From the cell containing the given text, extract its center point as (x, y) coordinate. 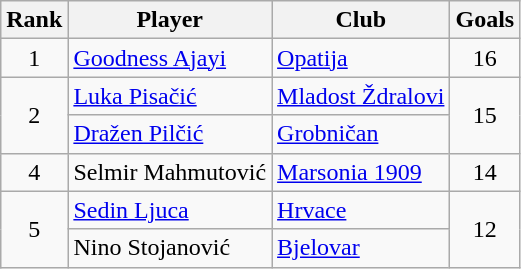
5 (34, 229)
12 (485, 229)
15 (485, 115)
Dražen Pilčić (170, 134)
Sedin Ljuca (170, 210)
16 (485, 58)
14 (485, 172)
Hrvace (361, 210)
Selmir Mahmutović (170, 172)
Bjelovar (361, 248)
Player (170, 20)
Goals (485, 20)
Marsonia 1909 (361, 172)
4 (34, 172)
Luka Pisačić (170, 96)
2 (34, 115)
Rank (34, 20)
Opatija (361, 58)
Club (361, 20)
Goodness Ajayi (170, 58)
Mladost Ždralovi (361, 96)
Nino Stojanović (170, 248)
1 (34, 58)
Grobničan (361, 134)
